Return the [X, Y] coordinate for the center point of the cell that contains the specified text.  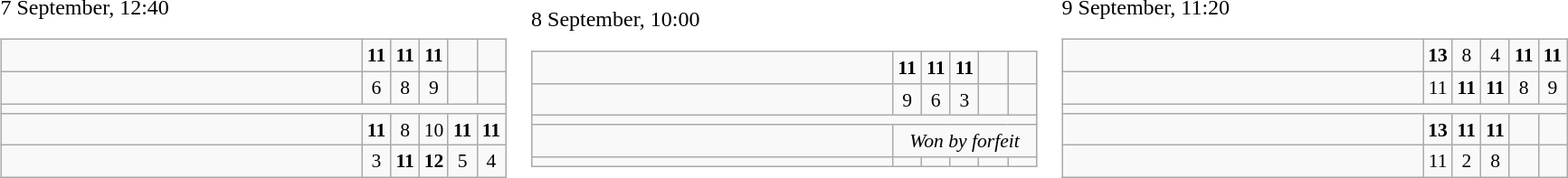
10 [434, 129]
2 [1467, 162]
Won by forfeit [965, 141]
12 [434, 162]
5 [462, 162]
